For the text-containing cell, return its midpoint in (X, Y) coordinate format. 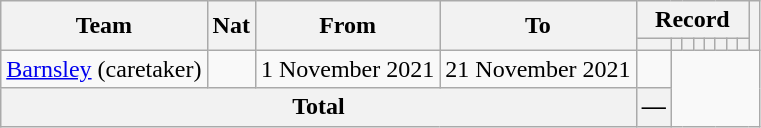
Record (692, 20)
Barnsley (caretaker) (104, 69)
From (347, 26)
— (654, 107)
To (538, 26)
Team (104, 26)
21 November 2021 (538, 69)
Total (318, 107)
Nat (231, 26)
1 November 2021 (347, 69)
